Identify which cell holds the provided text, then report its [x, y] central coordinate. 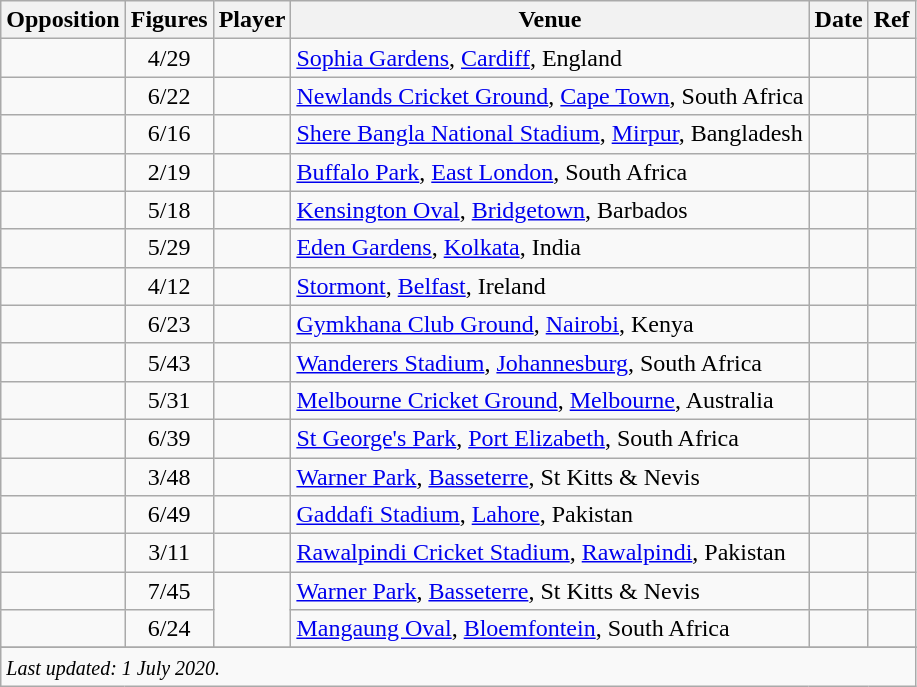
2/19 [169, 172]
6/49 [169, 515]
5/43 [169, 362]
6/16 [169, 134]
Kensington Oval, Bridgetown, Barbados [550, 210]
3/48 [169, 477]
Wanderers Stadium, Johannesburg, South Africa [550, 362]
6/24 [169, 629]
5/29 [169, 248]
St George's Park, Port Elizabeth, South Africa [550, 438]
5/18 [169, 210]
Sophia Gardens, Cardiff, England [550, 58]
6/23 [169, 324]
Date [838, 20]
Rawalpindi Cricket Stadium, Rawalpindi, Pakistan [550, 553]
Mangaung Oval, Bloemfontein, South Africa [550, 629]
Player [252, 20]
7/45 [169, 591]
Ref [892, 20]
Venue [550, 20]
Newlands Cricket Ground, Cape Town, South Africa [550, 96]
Stormont, Belfast, Ireland [550, 286]
6/22 [169, 96]
4/12 [169, 286]
Buffalo Park, East London, South Africa [550, 172]
3/11 [169, 553]
Gymkhana Club Ground, Nairobi, Kenya [550, 324]
Shere Bangla National Stadium, Mirpur, Bangladesh [550, 134]
Gaddafi Stadium, Lahore, Pakistan [550, 515]
6/39 [169, 438]
Eden Gardens, Kolkata, India [550, 248]
Melbourne Cricket Ground, Melbourne, Australia [550, 400]
4/29 [169, 58]
Opposition [63, 20]
Last updated: 1 July 2020. [458, 667]
Figures [169, 20]
5/31 [169, 400]
